Pinpoint the cell where the given text exists, returning its [X, Y] midpoint coordinate. 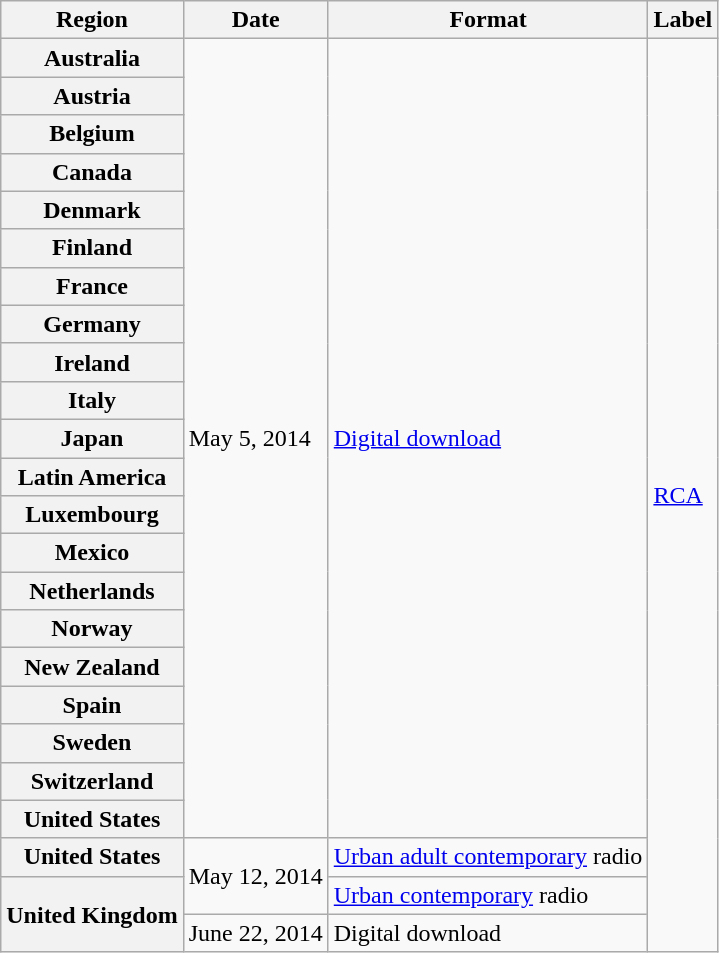
France [92, 286]
New Zealand [92, 667]
Luxembourg [92, 515]
Netherlands [92, 591]
Denmark [92, 210]
Germany [92, 324]
Spain [92, 705]
Sweden [92, 743]
Italy [92, 400]
May 5, 2014 [256, 438]
Japan [92, 438]
Latin America [92, 477]
Urban contemporary radio [488, 895]
Norway [92, 629]
June 22, 2014 [256, 933]
United Kingdom [92, 914]
Belgium [92, 134]
Date [256, 20]
Ireland [92, 362]
Switzerland [92, 781]
May 12, 2014 [256, 876]
Australia [92, 58]
RCA [683, 496]
Label [683, 20]
Mexico [92, 553]
Format [488, 20]
Region [92, 20]
Urban adult contemporary radio [488, 857]
Canada [92, 172]
Austria [92, 96]
Finland [92, 248]
